Pinpoint the cell where the given text exists, returning its (x, y) midpoint coordinate. 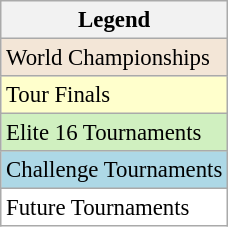
World Championships (114, 58)
Elite 16 Tournaments (114, 133)
Legend (114, 20)
Future Tournaments (114, 208)
Challenge Tournaments (114, 170)
Tour Finals (114, 95)
